From the cell containing the given text, extract its center point as [x, y] coordinate. 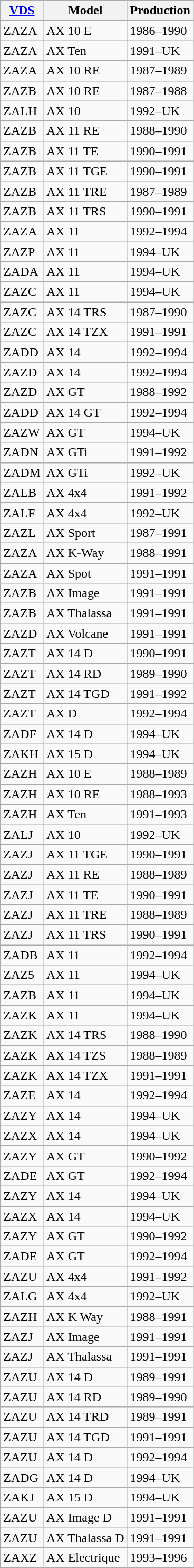
AX D [85, 714]
AX Spot [85, 573]
AX 14 GT [85, 412]
AX Volcane [85, 634]
ZADB [22, 955]
1987–1988 [160, 91]
ZALG [22, 1297]
VDS [22, 11]
1993–1996 [160, 1558]
ZAZL [22, 533]
ZALH [22, 111]
AX K Way [85, 1317]
ZALF [22, 513]
AX Electrique [85, 1558]
1986–1990 [160, 31]
ZAKJ [22, 1497]
ZAZ5 [22, 975]
ZAZE [22, 1095]
ZADN [22, 452]
ZALB [22, 493]
AX K-Way [85, 553]
AX 14 TZS [85, 1055]
AX 14 TRD [85, 1417]
ZAKH [22, 754]
1988–1993 [160, 794]
AX Image D [85, 1517]
AX Sport [85, 533]
ZADG [22, 1477]
Production [160, 11]
ZAZW [22, 432]
1987–1990 [160, 312]
AX Thalassa D [85, 1538]
ZADA [22, 272]
Model [85, 11]
ZALJ [22, 834]
ZADF [22, 734]
ZADM [22, 473]
1988–1992 [160, 392]
1991–1993 [160, 814]
1987–1991 [160, 533]
ZAZP [22, 252]
ZAXZ [22, 1558]
1991–UK [160, 51]
